Provide the (X, Y) coordinate of the cell's center where the given text is located.  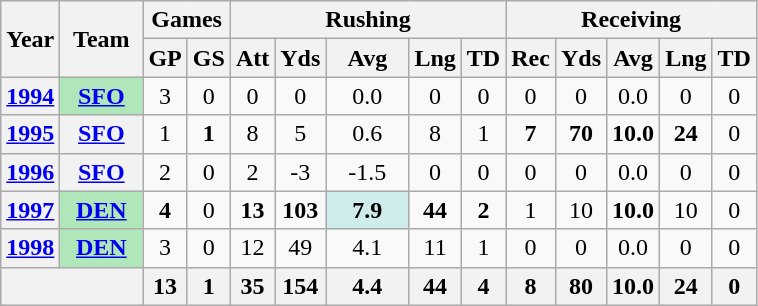
154 (300, 286)
7.9 (368, 210)
Rec (531, 58)
-3 (300, 172)
70 (580, 134)
0.6 (368, 134)
1994 (30, 96)
5 (300, 134)
1997 (30, 210)
Games (186, 20)
80 (580, 286)
12 (252, 248)
-1.5 (368, 172)
103 (300, 210)
4.4 (368, 286)
GP (165, 58)
GS (208, 58)
4.1 (368, 248)
1995 (30, 134)
Rushing (368, 20)
Receiving (632, 20)
1998 (30, 248)
Att (252, 58)
7 (531, 134)
35 (252, 286)
11 (435, 248)
49 (300, 248)
1996 (30, 172)
Year (30, 39)
Team (102, 39)
